Locate the cell with the specified text and output its (x, y) center coordinate. 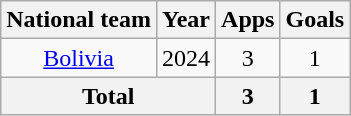
National team (79, 20)
2024 (186, 58)
Year (186, 20)
Apps (248, 20)
Bolivia (79, 58)
Goals (315, 20)
Total (108, 96)
